Identify which cell holds the provided text, then report its [x, y] central coordinate. 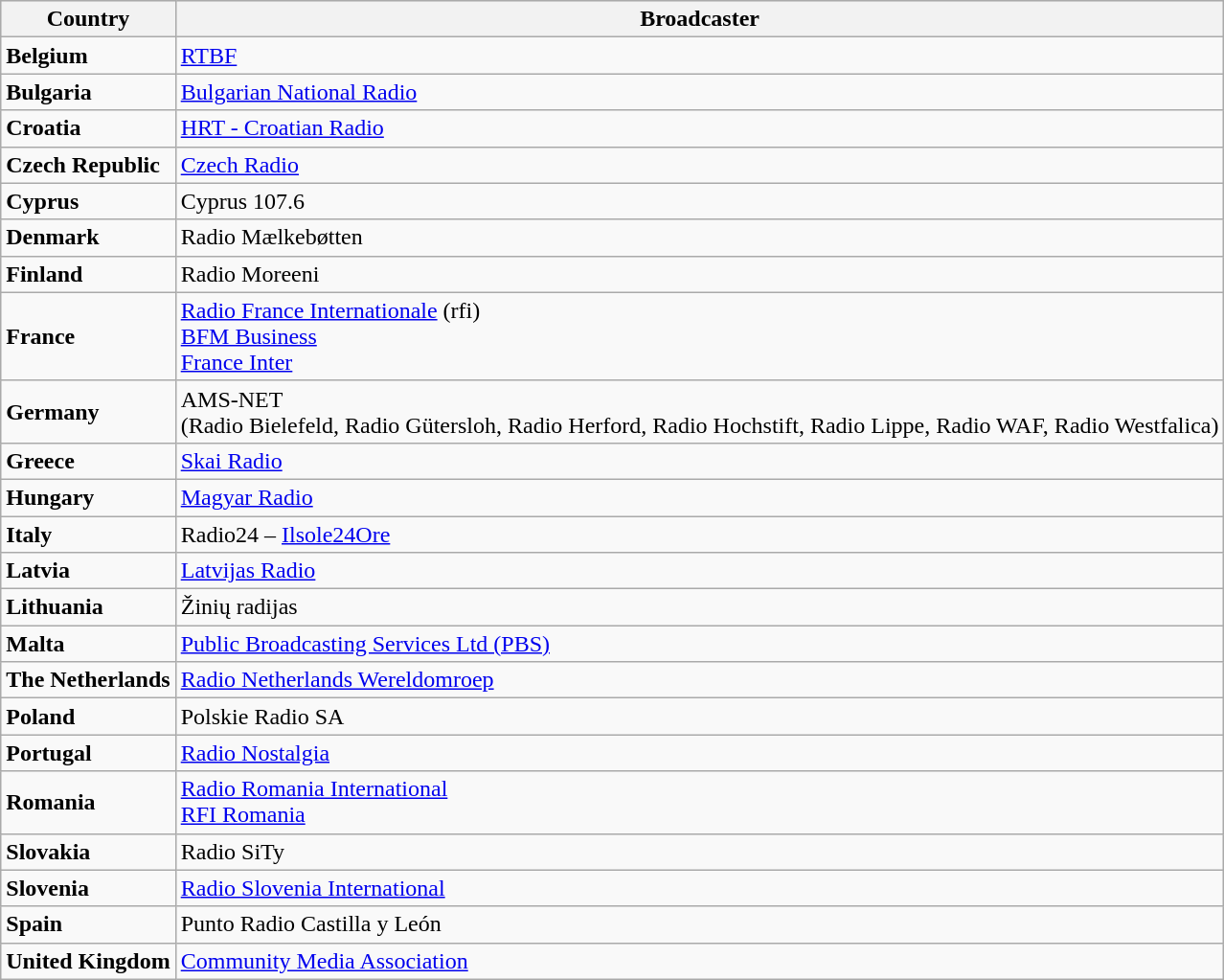
Radio24 – Ilsole24Ore [699, 534]
Denmark [88, 238]
Malta [88, 644]
Cyprus [88, 201]
HRT - Croatian Radio [699, 128]
The Netherlands [88, 680]
Poland [88, 717]
Community Media Association [699, 961]
Czech Republic [88, 165]
Magyar Radio [699, 497]
Radio Moreeni [699, 274]
United Kingdom [88, 961]
Latvia [88, 571]
Finland [88, 274]
Skai Radio [699, 461]
Hungary [88, 497]
France [88, 336]
Country [88, 19]
Greece [88, 461]
Radio Slovenia International [699, 888]
Cyprus 107.6 [699, 201]
Polskie Radio SA [699, 717]
Belgium [88, 56]
AMS-NET(Radio Bielefeld, Radio Gütersloh, Radio Herford, Radio Hochstift, Radio Lippe, Radio WAF, Radio Westfalica) [699, 412]
Spain [88, 924]
Latvijas Radio [699, 571]
Italy [88, 534]
Germany [88, 412]
Radio Nostalgia [699, 753]
Radio Netherlands Wereldomroep [699, 680]
Czech Radio [699, 165]
Punto Radio Castilla y León [699, 924]
Bulgarian National Radio [699, 92]
Radio Romania International RFI Romania [699, 803]
Public Broadcasting Services Ltd (PBS) [699, 644]
Radio France Internationale (rfi)BFM BusinessFrance Inter [699, 336]
Žinių radijas [699, 607]
Slovenia [88, 888]
Romania [88, 803]
RTBF [699, 56]
Lithuania [88, 607]
Portugal [88, 753]
Bulgaria [88, 92]
Slovakia [88, 852]
Radio Mælkebøtten [699, 238]
Broadcaster [699, 19]
Croatia [88, 128]
Radio SiTy [699, 852]
